Return the (x, y) coordinate for the center point of the cell that contains the specified text.  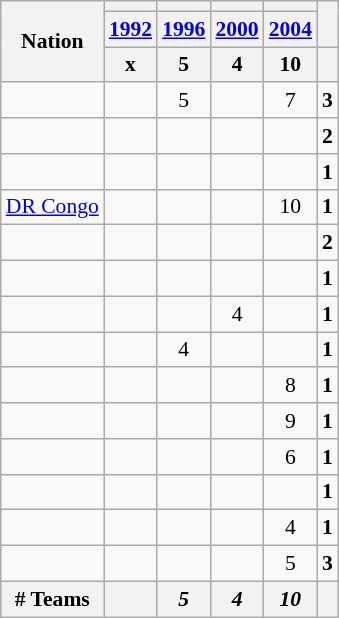
x (130, 65)
DR Congo (52, 207)
8 (290, 386)
Nation (52, 42)
2000 (236, 29)
9 (290, 421)
1996 (184, 29)
2004 (290, 29)
1992 (130, 29)
7 (290, 101)
6 (290, 457)
# Teams (52, 599)
